Determine the (X, Y) coordinate at the center of the cell enclosing the given text.  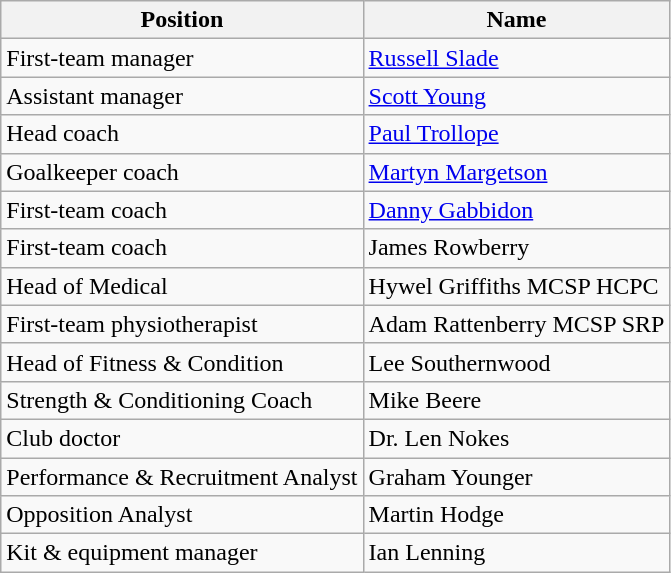
Mike Beere (516, 400)
First-team manager (182, 58)
Dr. Len Nokes (516, 438)
First-team physiotherapist (182, 324)
James Rowberry (516, 248)
Head coach (182, 134)
Lee Southernwood (516, 362)
Adam Rattenberry MCSP SRP (516, 324)
Russell Slade (516, 58)
Opposition Analyst (182, 515)
Goalkeeper coach (182, 172)
Name (516, 20)
Danny Gabbidon (516, 210)
Position (182, 20)
Hywel Griffiths MCSP HCPC (516, 286)
Martin Hodge (516, 515)
Head of Medical (182, 286)
Kit & equipment manager (182, 553)
Martyn Margetson (516, 172)
Head of Fitness & Condition (182, 362)
Paul Trollope (516, 134)
Assistant manager (182, 96)
Club doctor (182, 438)
Performance & Recruitment Analyst (182, 477)
Graham Younger (516, 477)
Ian Lenning (516, 553)
Strength & Conditioning Coach (182, 400)
Scott Young (516, 96)
